Scan for the cell matching the given text and deliver its [X, Y] coordinate at center. 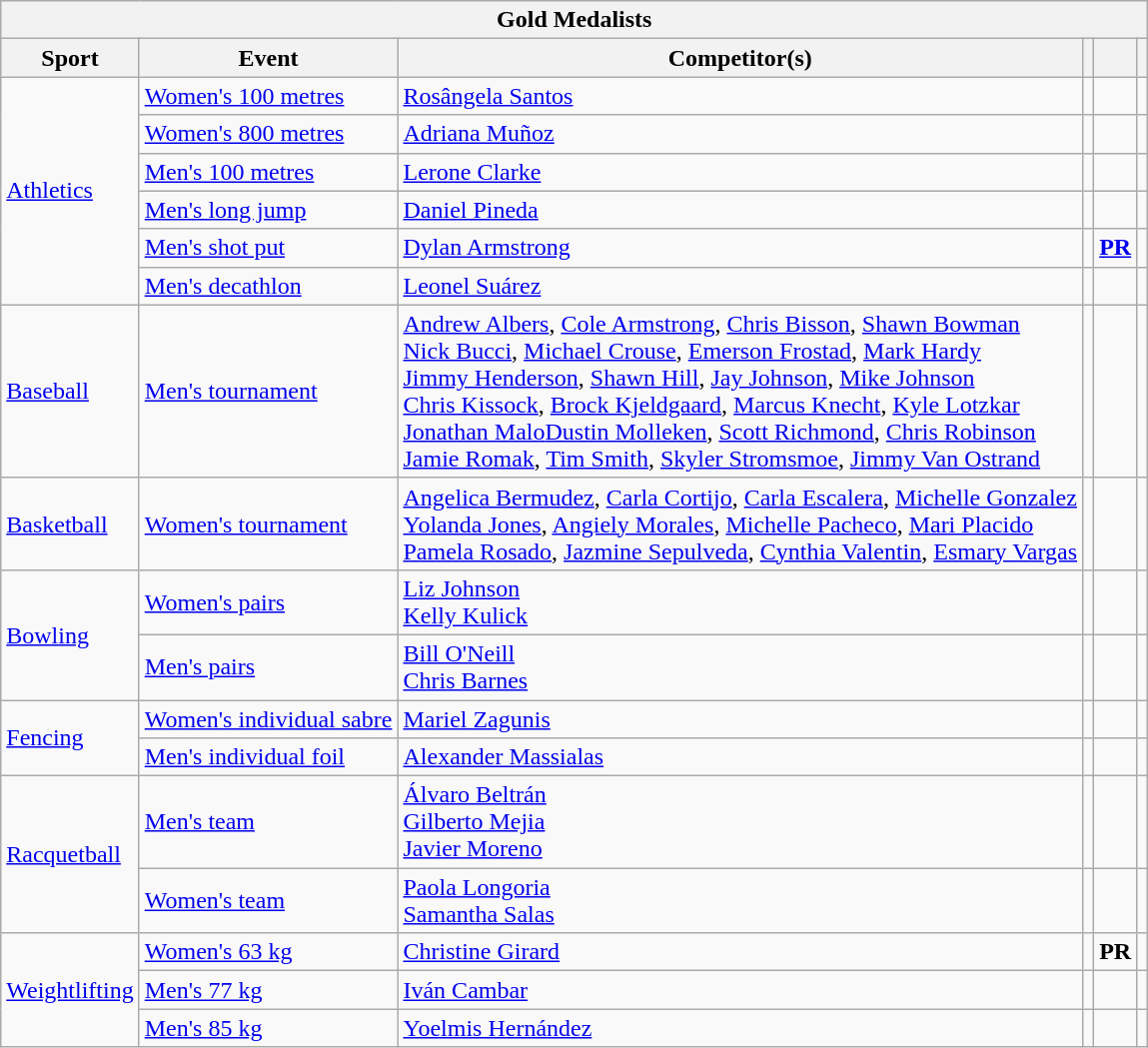
Women's individual sabre [268, 718]
Álvaro BeltránGilberto MejiaJavier Moreno [740, 822]
Men's individual foil [268, 757]
Women's 63 kg [268, 952]
Alexander Massialas [740, 757]
Men's long jump [268, 210]
Basketball [70, 524]
Christine Girard [740, 952]
Bowling [70, 634]
Women's pairs [268, 601]
Men's 85 kg [268, 1028]
Women's tournament [268, 524]
Men's shot put [268, 248]
Baseball [70, 392]
Leonel Suárez [740, 286]
Bill O'NeillChris Barnes [740, 667]
Paola LongoriaSamantha Salas [740, 901]
Women's 800 metres [268, 134]
Men's team [268, 822]
Daniel Pineda [740, 210]
Men's decathlon [268, 286]
Weightlifting [70, 990]
Men's 77 kg [268, 990]
Event [268, 58]
Competitor(s) [740, 58]
Liz JohnsonKelly Kulick [740, 601]
Men's tournament [268, 392]
Dylan Armstrong [740, 248]
Fencing [70, 737]
Women's 100 metres [268, 96]
Racquetball [70, 855]
Sport [70, 58]
Women's team [268, 901]
Gold Medalists [574, 20]
Mariel Zagunis [740, 718]
Yoelmis Hernández [740, 1028]
Rosângela Santos [740, 96]
Men's 100 metres [268, 172]
Adriana Muñoz [740, 134]
Iván Cambar [740, 990]
Men's pairs [268, 667]
Lerone Clarke [740, 172]
Athletics [70, 191]
